Search for the cell housing the specified text and yield its [X, Y] center coordinate. 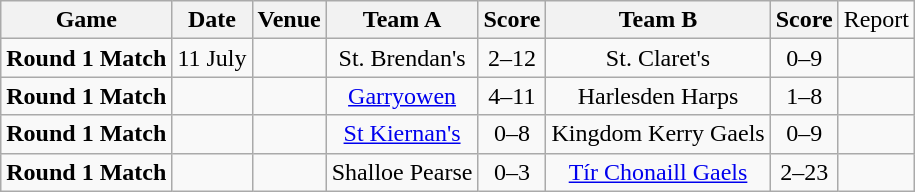
St. Claret's [658, 58]
Tír Chonaill Gaels [658, 172]
2–12 [512, 58]
St Kiernan's [402, 134]
Harlesden Harps [658, 96]
2–23 [804, 172]
0–8 [512, 134]
St. Brendan's [402, 58]
11 July [212, 58]
0–3 [512, 172]
Shalloe Pearse [402, 172]
Game [86, 20]
Garryowen [402, 96]
Report [876, 20]
Team A [402, 20]
Venue [289, 20]
Team B [658, 20]
4–11 [512, 96]
Kingdom Kerry Gaels [658, 134]
Date [212, 20]
1–8 [804, 96]
